Return (X, Y) of the center of cell containing provided text 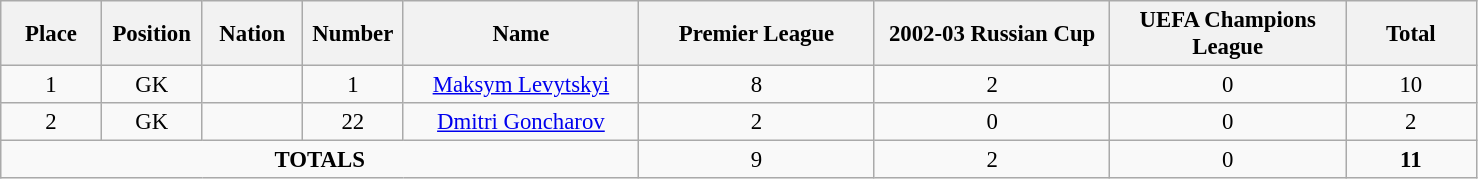
Place (52, 34)
2002-03 Russian Cup (992, 34)
Total (1412, 34)
11 (1412, 160)
Nation (252, 34)
Dmitri Goncharov (521, 122)
9 (757, 160)
Premier League (757, 34)
TOTALS (320, 160)
Name (521, 34)
22 (354, 122)
Maksym Levytskyi (521, 85)
8 (757, 85)
UEFA Champions League (1228, 34)
10 (1412, 85)
Position (152, 34)
Number (354, 34)
